Scan for the cell matching the given text and deliver its (X, Y) coordinate at center. 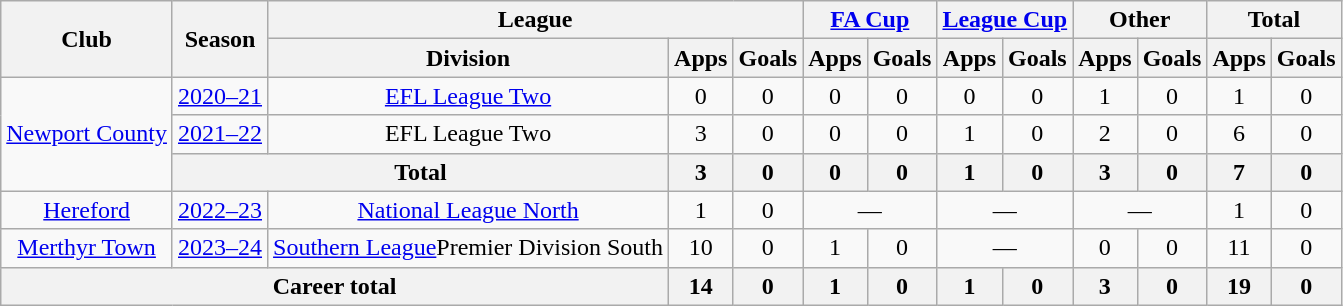
League Cup (1005, 20)
2 (1105, 134)
Other (1140, 20)
11 (1239, 248)
14 (701, 286)
19 (1239, 286)
2020–21 (220, 96)
Southern LeaguePremier Division South (468, 248)
6 (1239, 134)
2022–23 (220, 210)
Division (468, 58)
2021–22 (220, 134)
Hereford (87, 210)
Newport County (87, 134)
7 (1239, 172)
Merthyr Town (87, 248)
10 (701, 248)
Career total (335, 286)
FA Cup (870, 20)
Club (87, 39)
2023–24 (220, 248)
Season (220, 39)
National League North (468, 210)
League (536, 20)
